Find where the given text appears and provide that cell's center as (X, Y) coordinate. 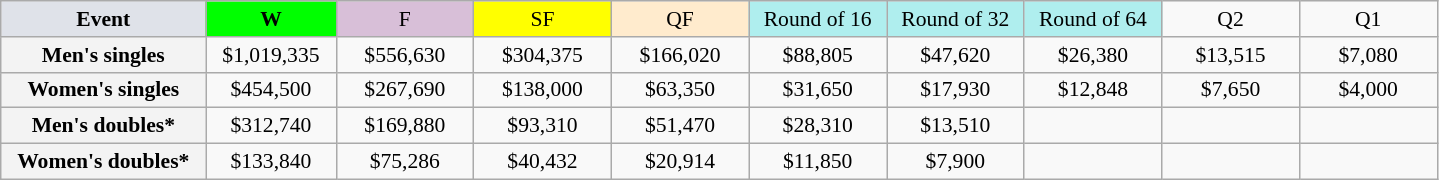
$12,848 (1093, 90)
$169,880 (405, 126)
Round of 32 (955, 19)
Round of 16 (818, 19)
$47,620 (955, 55)
Round of 64 (1093, 19)
W (271, 19)
$93,310 (543, 126)
Q2 (1231, 19)
$166,020 (680, 55)
Event (104, 19)
$7,900 (955, 162)
$304,375 (543, 55)
$13,510 (955, 126)
$11,850 (818, 162)
$13,515 (1231, 55)
Q1 (1368, 19)
Women's singles (104, 90)
$1,019,335 (271, 55)
$138,000 (543, 90)
$63,350 (680, 90)
$4,000 (1368, 90)
$40,432 (543, 162)
$31,650 (818, 90)
Men's doubles* (104, 126)
$88,805 (818, 55)
Women's doubles* (104, 162)
$7,080 (1368, 55)
$75,286 (405, 162)
$17,930 (955, 90)
F (405, 19)
$267,690 (405, 90)
$133,840 (271, 162)
Men's singles (104, 55)
$51,470 (680, 126)
$7,650 (1231, 90)
QF (680, 19)
$26,380 (1093, 55)
$20,914 (680, 162)
$454,500 (271, 90)
$312,740 (271, 126)
$556,630 (405, 55)
$28,310 (818, 126)
SF (543, 19)
